Determine the [x, y] coordinate at the center of the cell enclosing the given text.  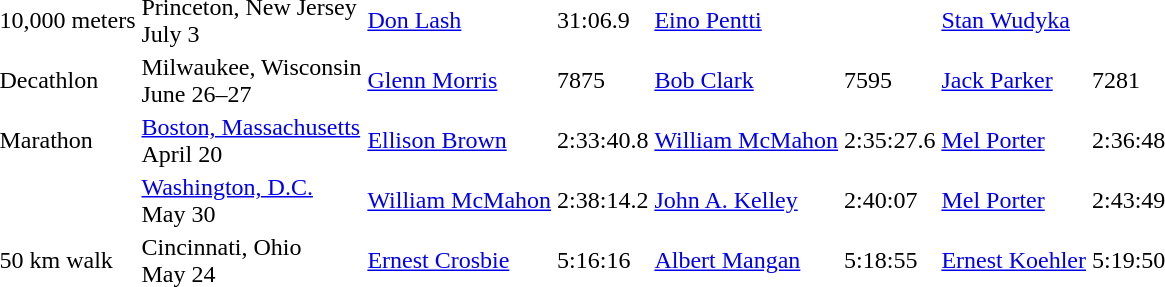
Boston, MassachusettsApril 20 [252, 140]
Jack Parker [1014, 80]
Glenn Morris [460, 80]
John A. Kelley [746, 200]
7875 [603, 80]
Washington, D.C.May 30 [252, 200]
Bob Clark [746, 80]
Milwaukee, WisconsinJune 26–27 [252, 80]
Ellison Brown [460, 140]
2:35:27.6 [890, 140]
2:33:40.8 [603, 140]
2:40:07 [890, 200]
7595 [890, 80]
2:38:14.2 [603, 200]
